Detect which cell encompasses the target text, then output its [X, Y] center coordinate. 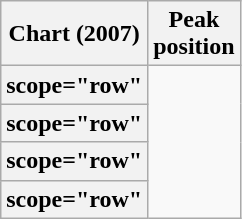
Peakposition [194, 34]
Chart (2007) [74, 34]
